Extract the [X, Y] coordinate from the center of the cell holding the provided text.  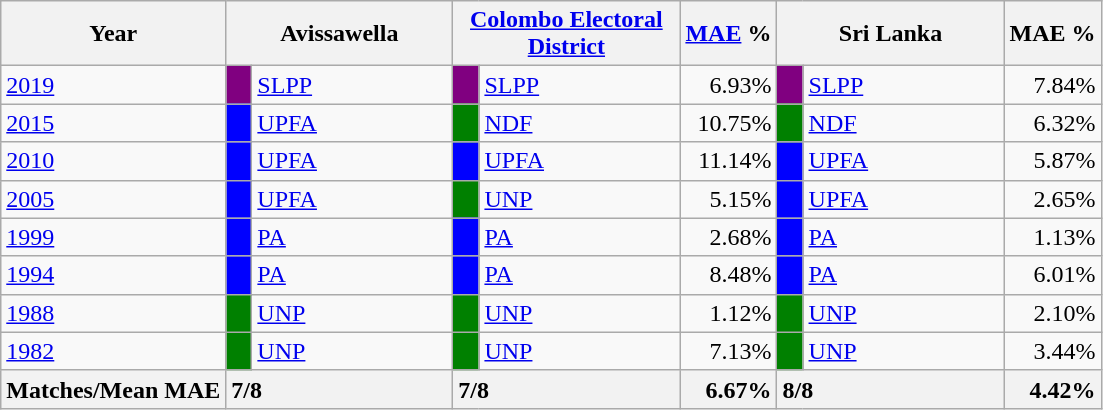
2.68% [728, 237]
7.13% [728, 351]
6.32% [1052, 123]
5.87% [1052, 161]
Sri Lanka [890, 34]
1988 [114, 313]
Colombo Electoral District [566, 34]
1982 [114, 351]
2010 [114, 161]
2.10% [1052, 313]
2019 [114, 85]
2.65% [1052, 199]
5.15% [728, 199]
8/8 [890, 389]
4.42% [1052, 389]
Year [114, 34]
1.12% [728, 313]
11.14% [728, 161]
8.48% [728, 275]
1.13% [1052, 237]
6.93% [728, 85]
6.01% [1052, 275]
1999 [114, 237]
6.67% [728, 389]
7.84% [1052, 85]
3.44% [1052, 351]
Avissawella [340, 34]
2005 [114, 199]
1994 [114, 275]
10.75% [728, 123]
2015 [114, 123]
Matches/Mean MAE [114, 389]
